Extract the [X, Y] coordinate from the center of the cell holding the provided text.  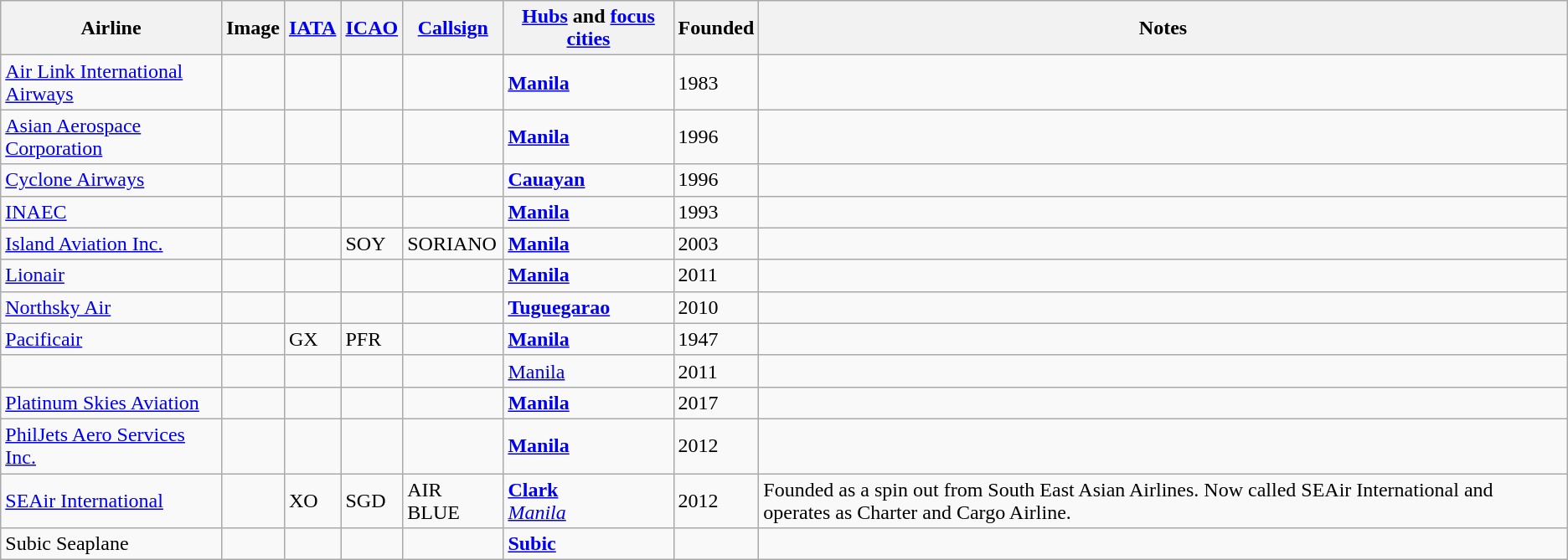
ICAO [372, 28]
PFR [372, 339]
SOY [372, 244]
Callsign [453, 28]
Platinum Skies Aviation [111, 403]
Cyclone Airways [111, 180]
Notes [1163, 28]
2003 [716, 244]
XO [312, 501]
SGD [372, 501]
Island Aviation Inc. [111, 244]
1993 [716, 212]
GX [312, 339]
Tuguegarao [588, 307]
PhilJets Aero Services Inc. [111, 445]
Founded [716, 28]
Subic Seaplane [111, 544]
SEAir International [111, 501]
Hubs and focus cities [588, 28]
Air Link International Airways [111, 82]
AIR BLUE [453, 501]
Pacificair [111, 339]
SORIANO [453, 244]
ClarkManila [588, 501]
2010 [716, 307]
2017 [716, 403]
INAEC [111, 212]
Asian Aerospace Corporation [111, 137]
1947 [716, 339]
IATA [312, 28]
Founded as a spin out from South East Asian Airlines. Now called SEAir International and operates as Charter and Cargo Airline. [1163, 501]
Subic [588, 544]
1983 [716, 82]
Image [253, 28]
Airline [111, 28]
Cauayan [588, 180]
Lionair [111, 275]
Northsky Air [111, 307]
